Scan for the cell matching the given text and deliver its (x, y) coordinate at center. 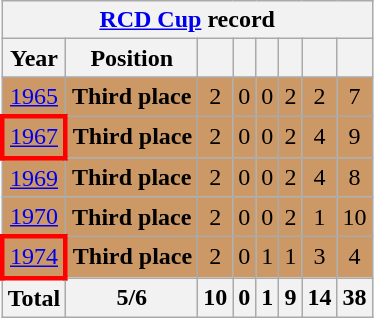
38 (354, 298)
7 (354, 97)
1967 (34, 136)
1970 (34, 217)
Position (132, 58)
3 (320, 258)
Year (34, 58)
1965 (34, 97)
RCD Cup record (187, 20)
14 (320, 298)
Total (34, 298)
1969 (34, 178)
5/6 (132, 298)
8 (354, 178)
1974 (34, 258)
